Return the [x, y] coordinate for the center point of the cell that contains the specified text.  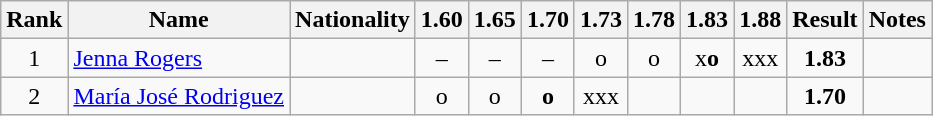
1 [34, 58]
1.73 [600, 20]
Name [179, 20]
1.60 [442, 20]
1.78 [654, 20]
Nationality [353, 20]
1.88 [760, 20]
xo [708, 58]
1.65 [494, 20]
2 [34, 96]
Notes [897, 20]
Rank [34, 20]
Jenna Rogers [179, 58]
María José Rodriguez [179, 96]
Result [825, 20]
